Scan for the cell matching the given text and deliver its [x, y] coordinate at center. 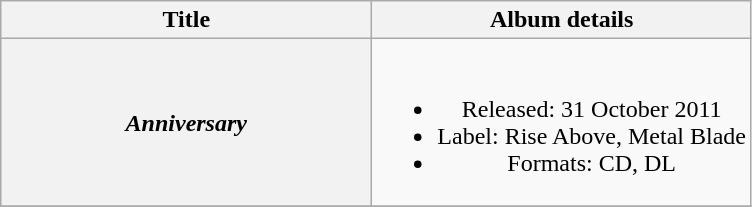
Title [186, 20]
Released: 31 October 2011Label: Rise Above, Metal BladeFormats: CD, DL [562, 122]
Anniversary [186, 122]
Album details [562, 20]
